Extract the [X, Y] coordinate from the center of the cell holding the provided text.  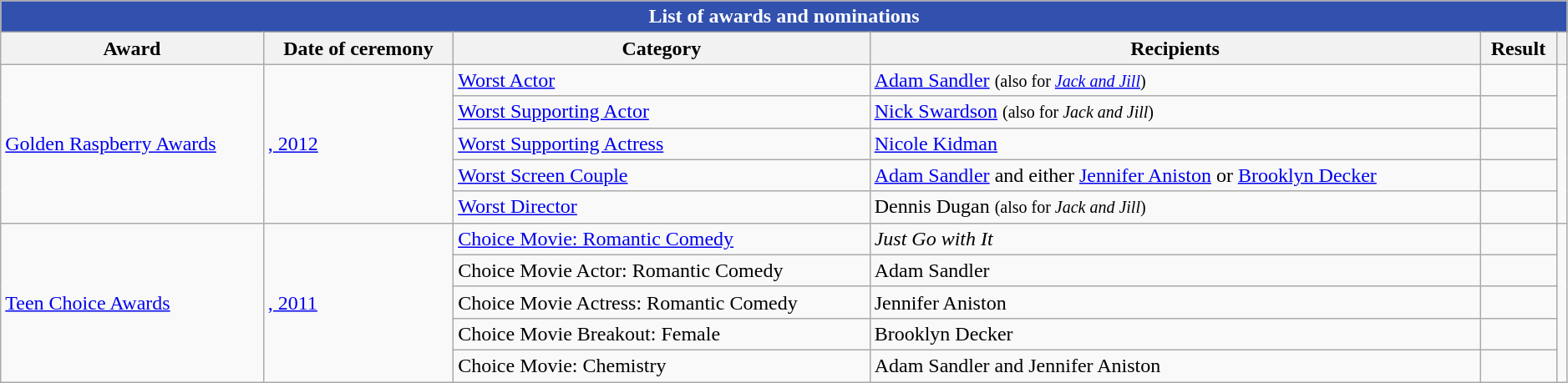
Worst Supporting Actor [662, 112]
List of awards and nominations [784, 17]
Choice Movie Breakout: Female [662, 334]
Adam Sandler [1175, 270]
Choice Movie: Chemistry [662, 365]
Brooklyn Decker [1175, 334]
Award [132, 48]
Golden Raspberry Awards [132, 144]
Jennifer Aniston [1175, 302]
Choice Movie: Romantic Comedy [662, 239]
Teen Choice Awards [132, 302]
Worst Screen Couple [662, 175]
Adam Sandler (also for Jack and Jill) [1175, 80]
Date of ceremony [358, 48]
Worst Actor [662, 80]
Worst Supporting Actress [662, 144]
, 2011 [358, 302]
Recipients [1175, 48]
Choice Movie Actor: Romantic Comedy [662, 270]
Just Go with It [1175, 239]
Nick Swardson (also for Jack and Jill) [1175, 112]
Choice Movie Actress: Romantic Comedy [662, 302]
Category [662, 48]
Result [1519, 48]
Adam Sandler and Jennifer Aniston [1175, 365]
Dennis Dugan (also for Jack and Jill) [1175, 207]
Worst Director [662, 207]
Nicole Kidman [1175, 144]
, 2012 [358, 144]
Adam Sandler and either Jennifer Aniston or Brooklyn Decker [1175, 175]
